Find where the given text appears and provide that cell's center as [x, y] coordinate. 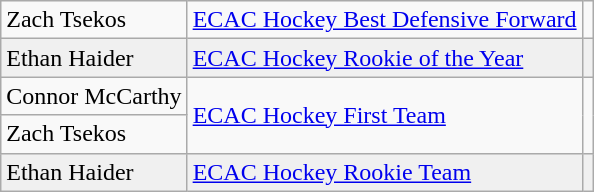
ECAC Hockey First Team [384, 115]
Connor McCarthy [94, 96]
ECAC Hockey Rookie Team [384, 172]
ECAC Hockey Rookie of the Year [384, 58]
ECAC Hockey Best Defensive Forward [384, 20]
